For the text-containing cell, return its midpoint in [X, Y] coordinate format. 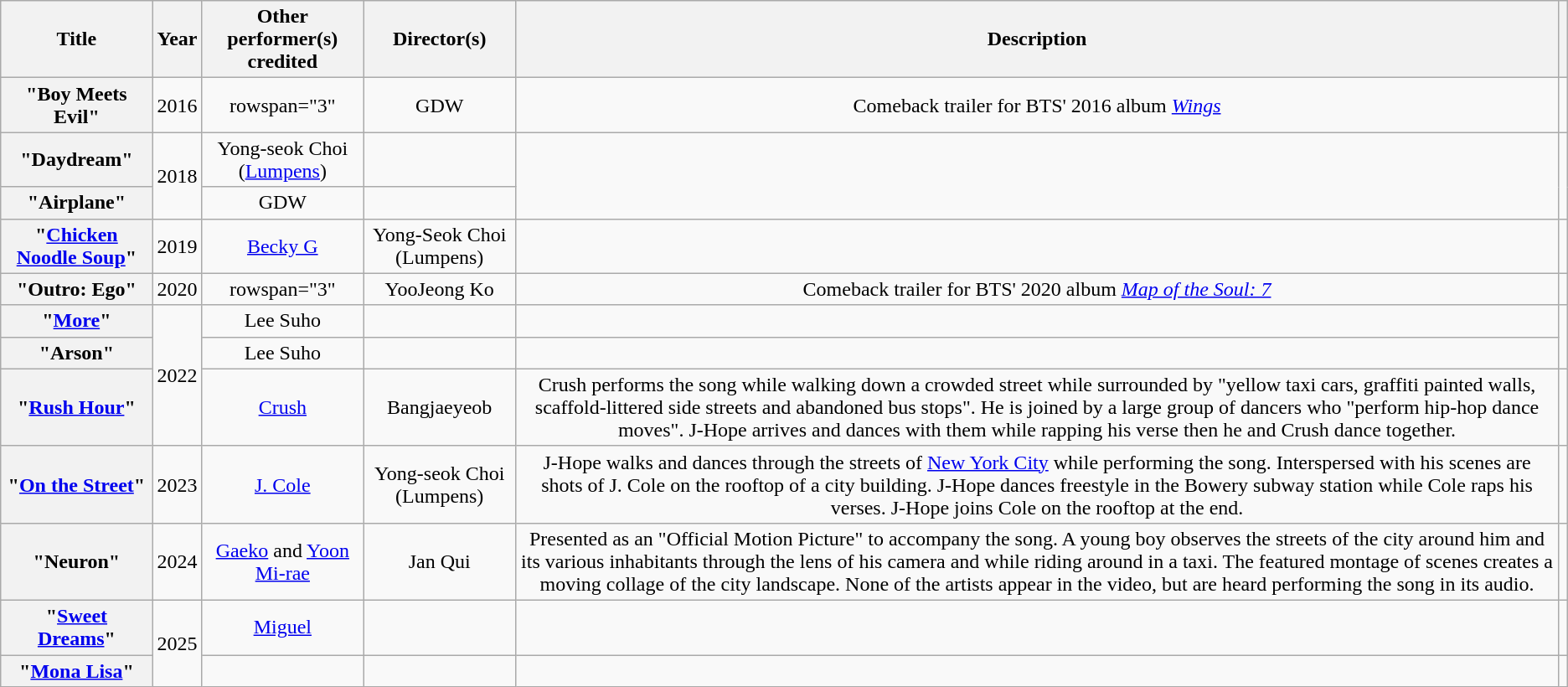
"Mona Lisa" [77, 671]
2023 [178, 484]
2020 [178, 289]
Other performer(s) credited [282, 39]
"Rush Hour" [77, 407]
YooJeong Ko [440, 289]
Director(s) [440, 39]
Miguel [282, 627]
Becky G [282, 246]
"On the Street" [77, 484]
Gaeko and Yoon Mi-rae [282, 561]
2025 [178, 643]
Title [77, 39]
"Neuron" [77, 561]
"Daydream" [77, 159]
Comeback trailer for BTS' 2016 album Wings [1037, 106]
Bangjaeyeob [440, 407]
Jan Qui [440, 561]
2016 [178, 106]
"Sweet Dreams" [77, 627]
2018 [178, 176]
Comeback trailer for BTS' 2020 album Map of the Soul: 7 [1037, 289]
"More" [77, 321]
Crush [282, 407]
"Arson" [77, 353]
"Boy Meets Evil" [77, 106]
Yong-Seok Choi (Lumpens) [440, 246]
"Outro: Ego" [77, 289]
"Chicken Noodle Soup" [77, 246]
2024 [178, 561]
"Airplane" [77, 203]
Year [178, 39]
Description [1037, 39]
2022 [178, 375]
2019 [178, 246]
J. Cole [282, 484]
